Return the (X, Y) coordinate for the center point of the cell that contains the specified text.  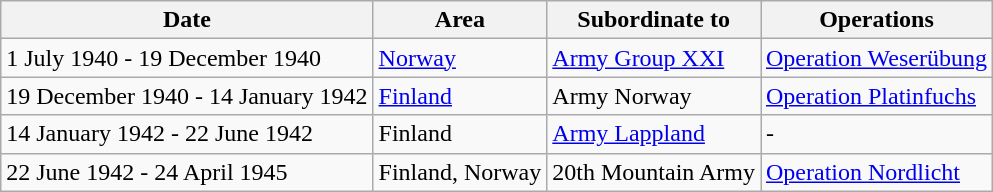
Operation Weserübung (876, 58)
Subordinate to (654, 20)
Army Group XXI (654, 58)
22 June 1942 - 24 April 1945 (187, 172)
Area (460, 20)
20th Mountain Army (654, 172)
1 July 1940 - 19 December 1940 (187, 58)
Army Norway (654, 96)
Date (187, 20)
Norway (460, 58)
- (876, 134)
Operations (876, 20)
Army Lappland (654, 134)
19 December 1940 - 14 January 1942 (187, 96)
Operation Nordlicht (876, 172)
Finland, Norway (460, 172)
14 January 1942 - 22 June 1942 (187, 134)
Operation Platinfuchs (876, 96)
